Capture the cell that displays the provided text and extract its (x, y) central coordinate. 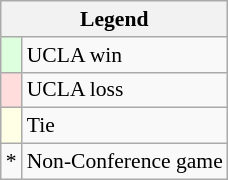
Tie (125, 126)
UCLA win (125, 55)
* (12, 162)
UCLA loss (125, 90)
Legend (114, 19)
Non-Conference game (125, 162)
